Locate the cell with the specified text and output its [x, y] center coordinate. 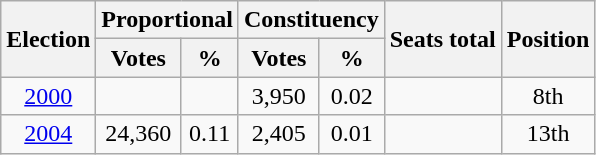
Position [548, 39]
Proportional [168, 20]
Election [48, 39]
2004 [48, 134]
2,405 [278, 134]
0.11 [210, 134]
Seats total [442, 39]
Constituency [311, 20]
13th [548, 134]
8th [548, 96]
24,360 [138, 134]
0.01 [352, 134]
3,950 [278, 96]
0.02 [352, 96]
2000 [48, 96]
